Find where the given text appears and provide that cell's center as [x, y] coordinate. 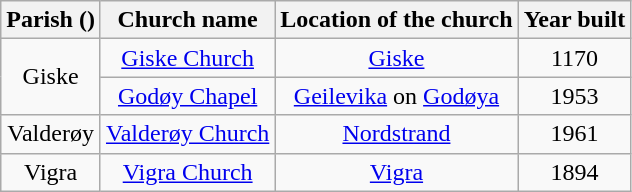
Godøy Chapel [187, 96]
Parish () [51, 20]
Year built [574, 20]
1894 [574, 172]
1953 [574, 96]
Nordstrand [396, 134]
Vigra Church [187, 172]
Geilevika on Godøya [396, 96]
Valderøy [51, 134]
Church name [187, 20]
1170 [574, 58]
Location of the church [396, 20]
Giske Church [187, 58]
1961 [574, 134]
Valderøy Church [187, 134]
